Provide the (X, Y) coordinate of the cell's center where the given text is located.  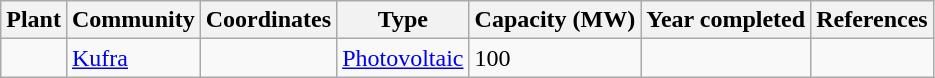
Kufra (133, 58)
References (872, 20)
Community (133, 20)
Photovoltaic (403, 58)
Plant (34, 20)
Year completed (726, 20)
Type (403, 20)
100 (555, 58)
Coordinates (268, 20)
Capacity (MW) (555, 20)
